Detect which cell encompasses the target text, then output its (x, y) center coordinate. 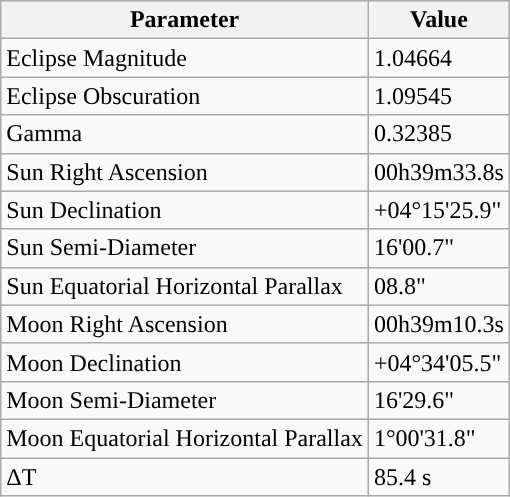
+04°15'25.9" (438, 210)
00h39m10.3s (438, 324)
85.4 s (438, 477)
Moon Equatorial Horizontal Parallax (185, 438)
16'00.7" (438, 248)
16'29.6" (438, 400)
Sun Equatorial Horizontal Parallax (185, 286)
Parameter (185, 20)
Gamma (185, 134)
Moon Declination (185, 362)
08.8" (438, 286)
00h39m33.8s (438, 172)
0.32385 (438, 134)
ΔT (185, 477)
Moon Semi-Diameter (185, 400)
Eclipse Obscuration (185, 96)
Eclipse Magnitude (185, 58)
Sun Declination (185, 210)
Value (438, 20)
1°00'31.8" (438, 438)
1.04664 (438, 58)
Sun Semi-Diameter (185, 248)
1.09545 (438, 96)
Moon Right Ascension (185, 324)
Sun Right Ascension (185, 172)
+04°34'05.5" (438, 362)
